Extract the (x, y) coordinate from the center of the cell holding the provided text.  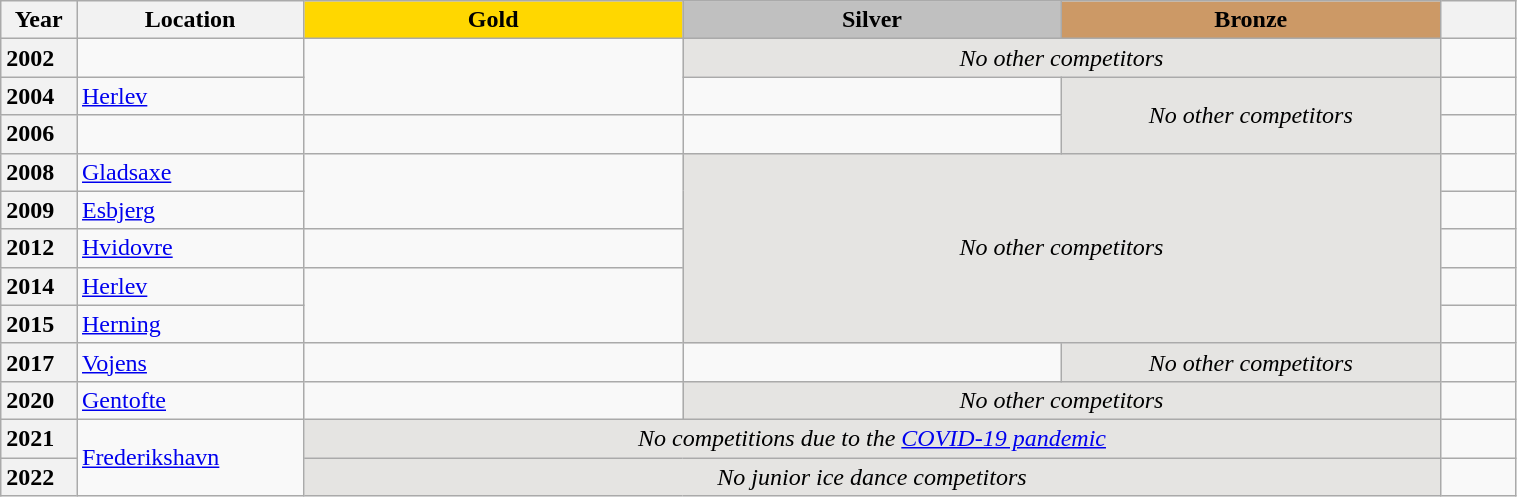
No competitions due to the COVID-19 pandemic (872, 438)
Vojens (190, 362)
2012 (39, 248)
Silver (872, 20)
2006 (39, 134)
Gentofte (190, 400)
Bronze (1250, 20)
2021 (39, 438)
2008 (39, 172)
2004 (39, 96)
Hvidovre (190, 248)
2020 (39, 400)
2022 (39, 477)
2002 (39, 58)
Gold (494, 20)
Esbjerg (190, 210)
Herning (190, 324)
No junior ice dance competitors (872, 477)
Year (39, 20)
Location (190, 20)
2015 (39, 324)
2014 (39, 286)
2017 (39, 362)
Frederikshavn (190, 457)
2009 (39, 210)
Gladsaxe (190, 172)
